Find where the given text appears and provide that cell's center as (x, y) coordinate. 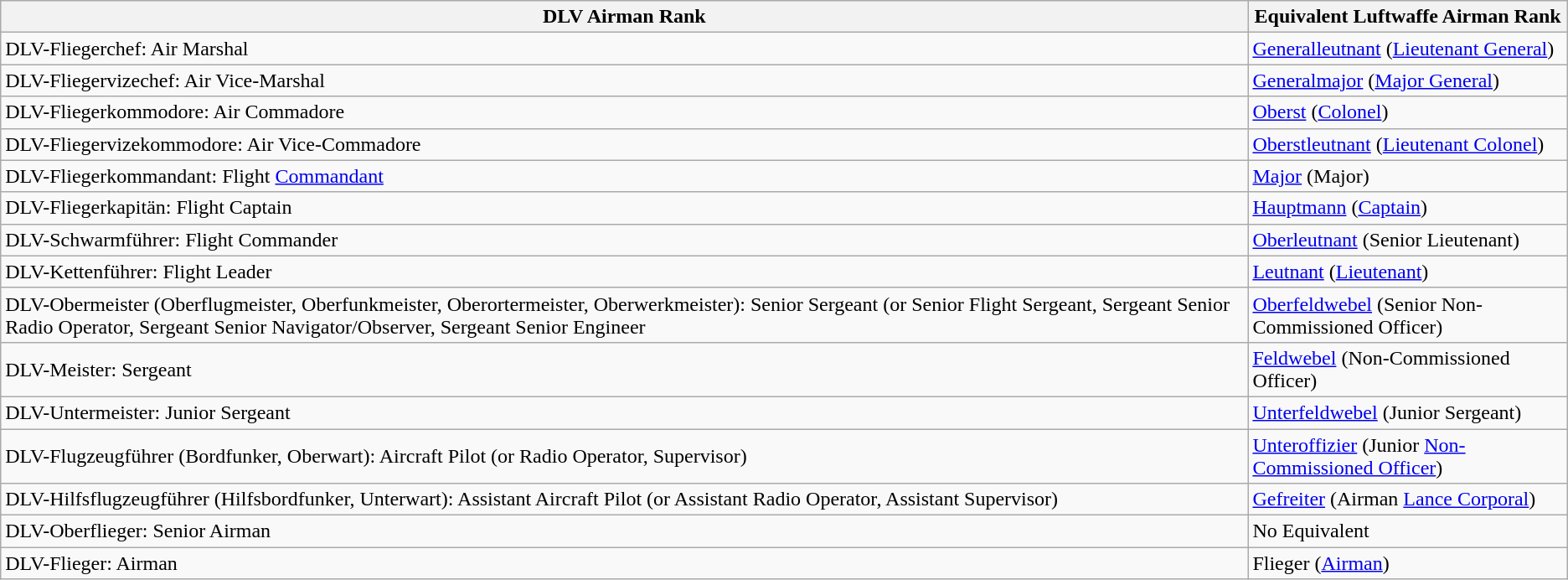
Feldwebel (Non-Commissioned Officer) (1407, 369)
No Equivalent (1407, 531)
DLV-Fliegerkommandant: Flight Commandant (625, 176)
Oberfeldwebel (Senior Non-Commissioned Officer) (1407, 315)
DLV-Oberflieger: Senior Airman (625, 531)
DLV-Fliegerkapitän: Flight Captain (625, 208)
DLV-Flieger: Airman (625, 563)
Generalmajor (Major General) (1407, 80)
Oberstleutnant (Lieutenant Colonel) (1407, 144)
DLV-Fliegervizechef: Air Vice-Marshal (625, 80)
Major (Major) (1407, 176)
DLV-Schwarmführer: Flight Commander (625, 240)
Flieger (Airman) (1407, 563)
Unterfeldwebel (Junior Sergeant) (1407, 412)
Generalleutnant (Lieutenant General) (1407, 49)
DLV-Hilfsflugzeugführer (Hilfsbordfunker, Unterwart): Assistant Aircraft Pilot (or Assistant Radio Operator, Assistant Supervisor) (625, 500)
DLV Airman Rank (625, 17)
DLV-Flugzeugführer (Bordfunker, Oberwart): Aircraft Pilot (or Radio Operator, Supervisor) (625, 456)
DLV-Meister: Sergeant (625, 369)
DLV-Fliegerkommodore: Air Commadore (625, 112)
Hauptmann (Captain) (1407, 208)
DLV-Untermeister: Junior Sergeant (625, 412)
Unteroffizier (Junior Non-Commissioned Officer) (1407, 456)
Equivalent Luftwaffe Airman Rank (1407, 17)
DLV-Kettenführer: Flight Leader (625, 272)
Oberst (Colonel) (1407, 112)
Oberleutnant (Senior Lieutenant) (1407, 240)
DLV-Fliegerchef: Air Marshal (625, 49)
Leutnant (Lieutenant) (1407, 272)
Gefreiter (Airman Lance Corporal) (1407, 500)
DLV-Fliegervizekommodore: Air Vice-Commadore (625, 144)
